Determine the (x, y) coordinate at the center of the cell enclosing the given text.  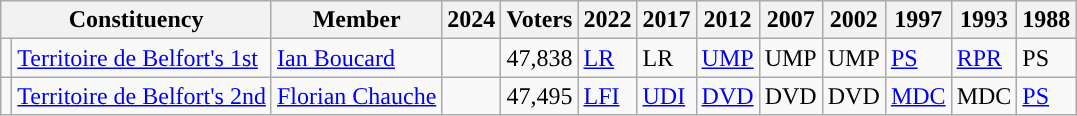
1997 (918, 20)
2012 (728, 20)
Voters (540, 20)
Territoire de Belfort's 1st (142, 58)
LFI (608, 96)
1988 (1046, 20)
Ian Boucard (356, 58)
UDI (666, 96)
2017 (666, 20)
Constituency (136, 20)
47,838 (540, 58)
Florian Chauche (356, 96)
2024 (472, 20)
Member (356, 20)
47,495 (540, 96)
1993 (984, 20)
RPR (984, 58)
2007 (790, 20)
2002 (854, 20)
2022 (608, 20)
Territoire de Belfort's 2nd (142, 96)
